Determine the [X, Y] coordinate at the center of the cell enclosing the given text.  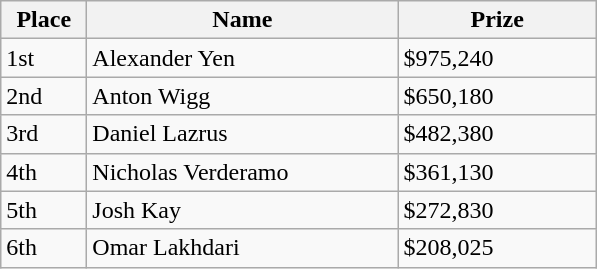
3rd [44, 134]
2nd [44, 96]
$272,830 [498, 210]
$650,180 [498, 96]
Daniel Lazrus [242, 134]
Nicholas Verderamo [242, 172]
5th [44, 210]
Alexander Yen [242, 58]
4th [44, 172]
6th [44, 248]
Anton Wigg [242, 96]
Name [242, 20]
Place [44, 20]
$482,380 [498, 134]
Omar Lakhdari [242, 248]
Josh Kay [242, 210]
$975,240 [498, 58]
$208,025 [498, 248]
1st [44, 58]
Prize [498, 20]
$361,130 [498, 172]
